Find where the given text appears and provide that cell's center as (X, Y) coordinate. 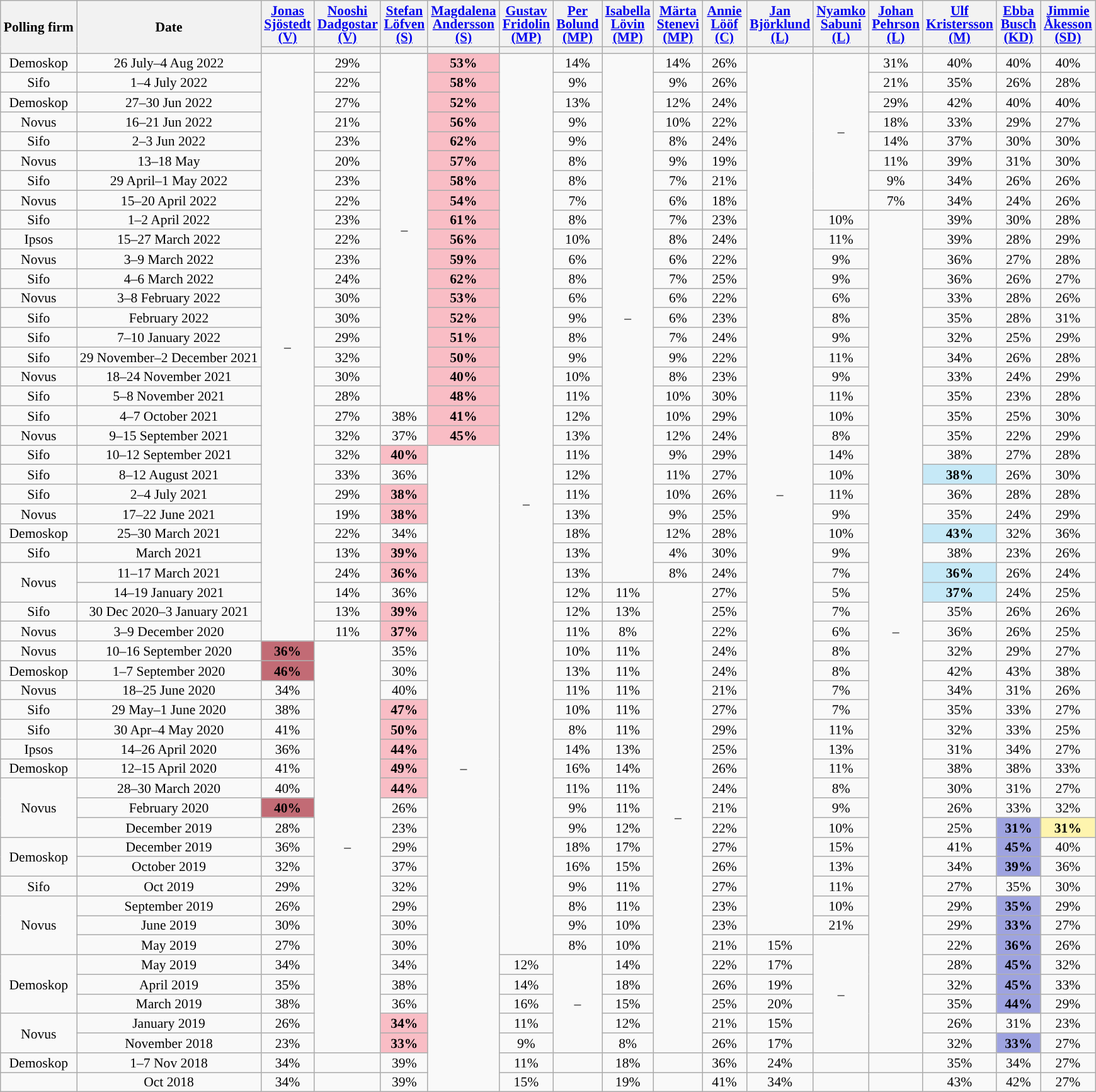
March 2021 (169, 553)
Ebba Busch (KD) (1019, 24)
29 November–2 December 2021 (169, 356)
Ulf Kristersson (M) (960, 24)
13–18 May (169, 161)
1–7 Nov 2018 (169, 1063)
Jimmie Åkesson (SD) (1068, 24)
November 2018 (169, 1043)
28–30 March 2020 (169, 788)
3–9 March 2022 (169, 259)
17–22 June 2021 (169, 514)
5% (841, 592)
10–12 September 2021 (169, 455)
11–17 March 2021 (169, 573)
October 2019 (169, 867)
16–21 Jun 2022 (169, 122)
27–30 Jun 2022 (169, 102)
30 Apr–4 May 2020 (169, 729)
Isabella Lövin (MP) (628, 24)
Annie Lööf (C) (724, 24)
49% (404, 768)
1–2 April 2022 (169, 219)
June 2019 (169, 926)
26 July–4 Aug 2022 (169, 63)
25–30 March 2021 (169, 533)
Nooshi Dadgostar (V) (348, 24)
15–27 March 2022 (169, 239)
Nyamko Sabuni (L) (841, 24)
46% (287, 670)
15–20 April 2022 (169, 200)
Johan Pehrson (L) (896, 24)
54% (464, 200)
Gustav Fridolin (MP) (527, 24)
February 2022 (169, 317)
14–26 April 2020 (169, 749)
Date (169, 26)
April 2019 (169, 984)
Jan Björklund (L) (780, 24)
Oct 2019 (169, 887)
59% (464, 259)
March 2019 (169, 1004)
10–16 September 2020 (169, 651)
48% (464, 397)
Märta Stenevi (MP) (678, 24)
18–25 June 2020 (169, 690)
3–9 December 2020 (169, 631)
2–4 July 2021 (169, 494)
2–3 Jun 2022 (169, 141)
14–19 January 2021 (169, 592)
57% (464, 161)
4–6 March 2022 (169, 278)
12–15 April 2020 (169, 768)
18–24 November 2021 (169, 377)
3–8 February 2022 (169, 299)
Polling firm (39, 26)
1–7 September 2020 (169, 670)
September 2019 (169, 906)
January 2019 (169, 1024)
9–15 September 2021 (169, 436)
Magdalena Andersson (S) (464, 24)
February 2020 (169, 807)
30 Dec 2020–3 January 2021 (169, 612)
29 May–1 June 2020 (169, 710)
4–7 October 2021 (169, 416)
Stefan Löfven (S) (404, 24)
8–12 August 2021 (169, 475)
1–4 July 2022 (169, 83)
Jonas Sjöstedt (V) (287, 24)
47% (404, 710)
5–8 November 2021 (169, 397)
Per Bolund (MP) (577, 24)
51% (464, 338)
61% (464, 219)
7–10 January 2022 (169, 338)
29 April–1 May 2022 (169, 180)
4% (678, 553)
Oct 2018 (169, 1082)
